Scan for the cell matching the given text and deliver its [x, y] coordinate at center. 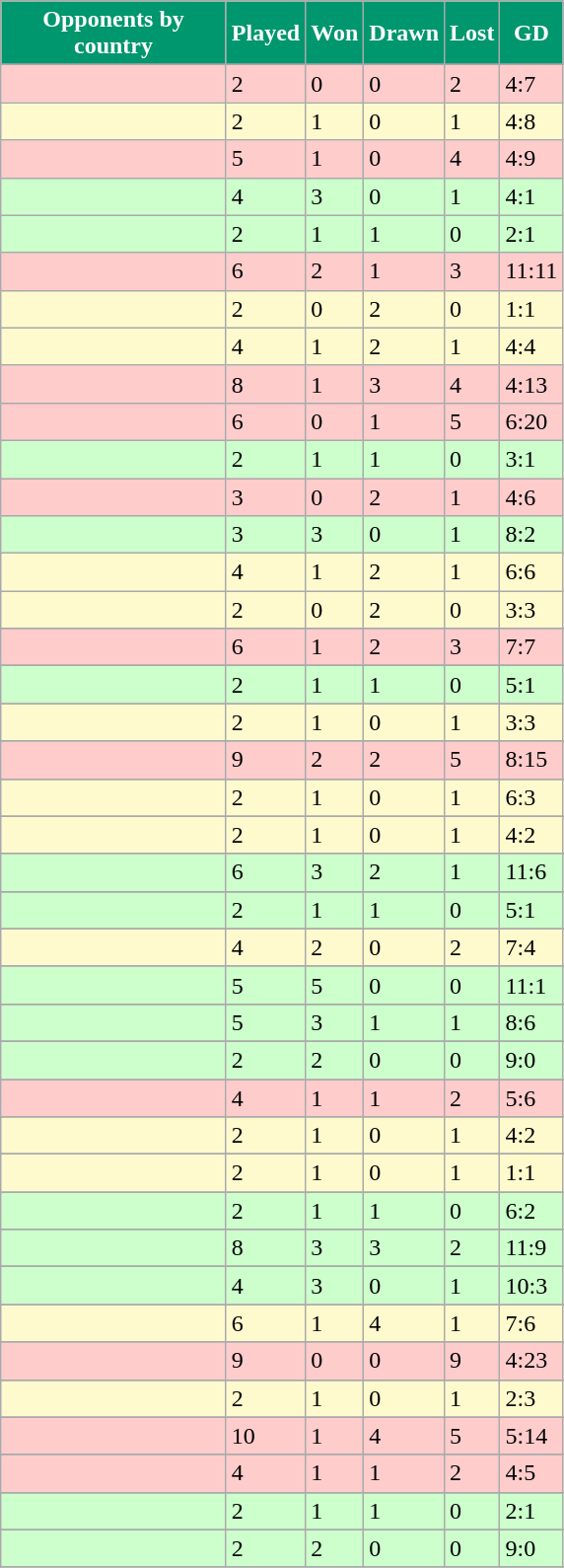
10 [265, 1436]
4:5 [531, 1473]
3:1 [531, 459]
4:23 [531, 1361]
11:9 [531, 1248]
7:7 [531, 647]
5:6 [531, 1098]
8:6 [531, 1022]
4:9 [531, 159]
6:6 [531, 572]
4:8 [531, 121]
Lost [472, 34]
5:14 [531, 1436]
6:2 [531, 1211]
Played [265, 34]
10:3 [531, 1286]
Drawn [404, 34]
Won [335, 34]
7:4 [531, 947]
11:6 [531, 872]
4:1 [531, 196]
11:1 [531, 985]
4:4 [531, 346]
6:20 [531, 421]
2:3 [531, 1398]
8:15 [531, 760]
7:6 [531, 1323]
4:7 [531, 84]
4:13 [531, 384]
GD [531, 34]
6:3 [531, 797]
8:2 [531, 535]
Opponents by country [114, 34]
4:6 [531, 496]
11:11 [531, 271]
